Capture the cell that displays the provided text and extract its (X, Y) central coordinate. 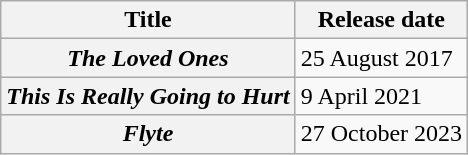
25 August 2017 (381, 58)
This Is Really Going to Hurt (148, 96)
Title (148, 20)
Flyte (148, 134)
Release date (381, 20)
The Loved Ones (148, 58)
9 April 2021 (381, 96)
27 October 2023 (381, 134)
